Scan for the cell matching the given text and deliver its (X, Y) coordinate at center. 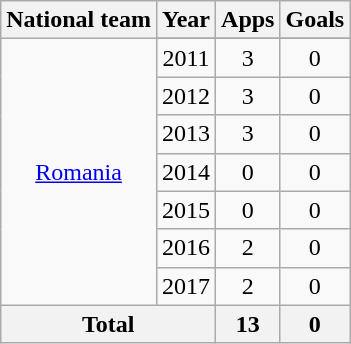
2014 (186, 172)
13 (248, 324)
2015 (186, 210)
2011 (186, 58)
Romania (79, 172)
2016 (186, 248)
Apps (248, 20)
2013 (186, 134)
Goals (315, 20)
Total (108, 324)
2012 (186, 96)
National team (79, 20)
Year (186, 20)
2017 (186, 286)
